Capture the cell that displays the provided text and extract its (x, y) central coordinate. 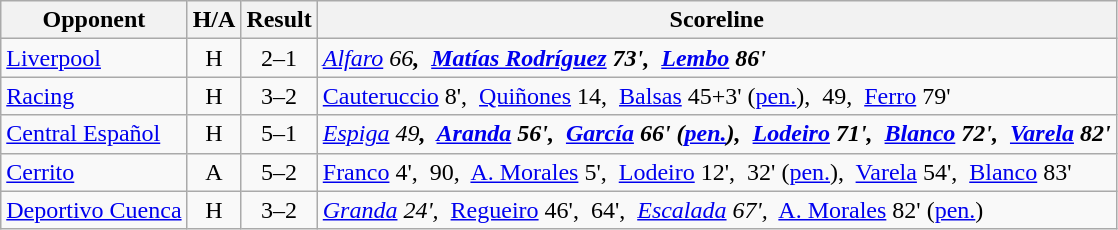
Cauteruccio 8', Quiñones 14, Balsas 45+3' (pen.), 49, Ferro 79' (716, 96)
Franco 4', 90, A. Morales 5', Lodeiro 12', 32' (pen.), Varela 54', Blanco 83' (716, 172)
Result (279, 20)
5–1 (279, 134)
Central Español (94, 134)
5–2 (279, 172)
Liverpool (94, 58)
Scoreline (716, 20)
Alfaro 66, Matías Rodríguez 73', Lembo 86' (716, 58)
Deportivo Cuenca (94, 210)
A (214, 172)
Opponent (94, 20)
H/A (214, 20)
Espiga 49, Aranda 56', García 66' (pen.), Lodeiro 71', Blanco 72', Varela 82' (716, 134)
2–1 (279, 58)
Cerrito (94, 172)
Granda 24', Regueiro 46', 64', Escalada 67', A. Morales 82' (pen.) (716, 210)
Racing (94, 96)
